Identify which cell holds the provided text, then report its (X, Y) central coordinate. 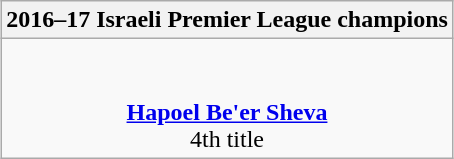
Hapoel Be'er Sheva4th title (228, 98)
2016–17 Israeli Premier League champions (228, 20)
